Provide the (X, Y) coordinate of the cell's center where the given text is located.  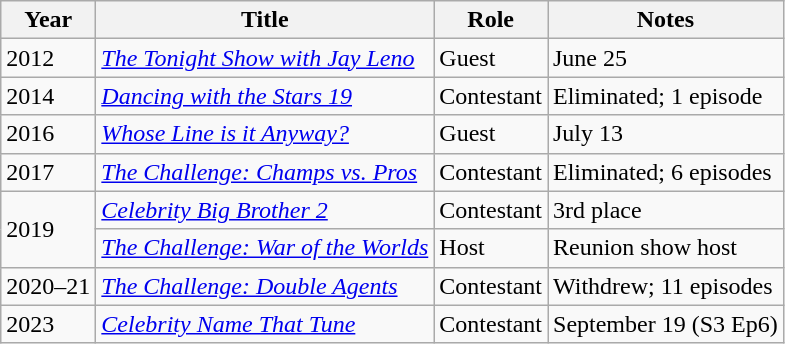
Host (491, 248)
Role (491, 20)
The Challenge: War of the Worlds (265, 248)
2012 (48, 58)
2020–21 (48, 286)
Title (265, 20)
2023 (48, 324)
Celebrity Name That Tune (265, 324)
Reunion show host (666, 248)
The Challenge: Double Agents (265, 286)
Notes (666, 20)
July 13 (666, 134)
Withdrew; 11 episodes (666, 286)
Celebrity Big Brother 2 (265, 210)
3rd place (666, 210)
The Tonight Show with Jay Leno (265, 58)
Eliminated; 6 episodes (666, 172)
2016 (48, 134)
Whose Line is it Anyway? (265, 134)
2014 (48, 96)
Dancing with the Stars 19 (265, 96)
September 19 (S3 Ep6) (666, 324)
Year (48, 20)
June 25 (666, 58)
2019 (48, 229)
Eliminated; 1 episode (666, 96)
2017 (48, 172)
The Challenge: Champs vs. Pros (265, 172)
